Find where the given text appears and provide that cell's center as [X, Y] coordinate. 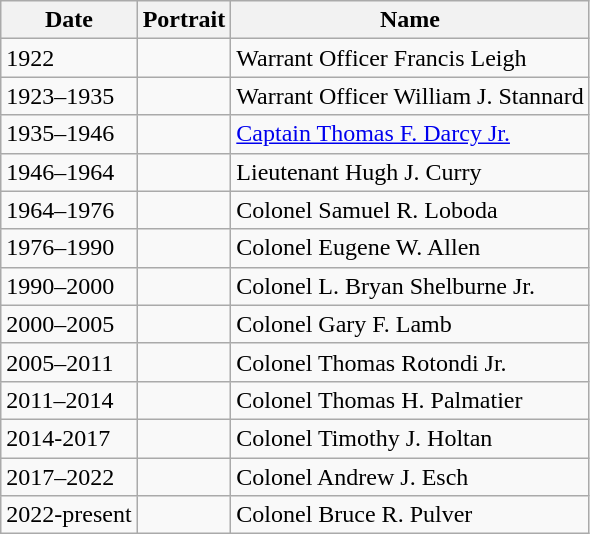
2005–2011 [69, 362]
Name [410, 20]
Colonel Bruce R. Pulver [410, 515]
2017–2022 [69, 477]
Colonel Eugene W. Allen [410, 248]
1990–2000 [69, 286]
Colonel Thomas H. Palmatier [410, 400]
Colonel L. Bryan Shelburne Jr. [410, 286]
Date [69, 20]
2022-present [69, 515]
1964–1976 [69, 210]
1935–1946 [69, 134]
Colonel Gary F. Lamb [410, 324]
2011–2014 [69, 400]
2014-2017 [69, 438]
Colonel Thomas Rotondi Jr. [410, 362]
1923–1935 [69, 96]
Portrait [184, 20]
1976–1990 [69, 248]
2000–2005 [69, 324]
Warrant Officer Francis Leigh [410, 58]
Captain Thomas F. Darcy Jr. [410, 134]
Warrant Officer William J. Stannard [410, 96]
Colonel Timothy J. Holtan [410, 438]
1922 [69, 58]
1946–1964 [69, 172]
Colonel Andrew J. Esch [410, 477]
Lieutenant Hugh J. Curry [410, 172]
Colonel Samuel R. Loboda [410, 210]
